For the text-containing cell, return its midpoint in (x, y) coordinate format. 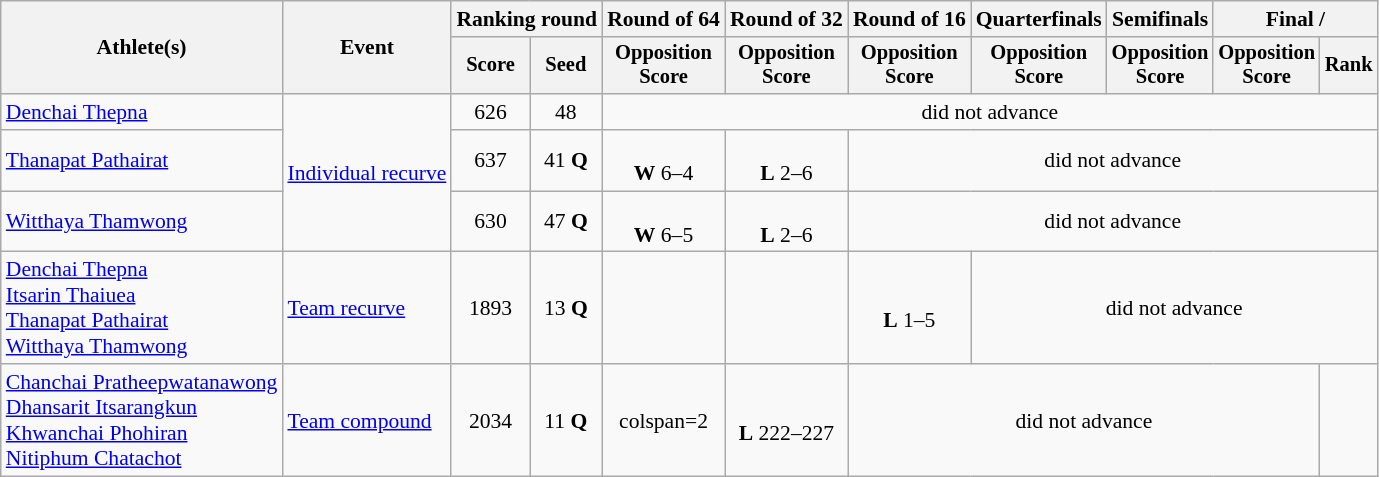
Quarterfinals (1039, 19)
Team recurve (366, 308)
Denchai Thepna Itsarin Thaiuea Thanapat Pathairat Witthaya Thamwong (142, 308)
Ranking round (526, 19)
W 6–4 (664, 160)
637 (490, 160)
Round of 32 (786, 19)
2034 (490, 420)
Semifinals (1160, 19)
Witthaya Thamwong (142, 222)
48 (566, 112)
Athlete(s) (142, 48)
630 (490, 222)
Event (366, 48)
W 6–5 (664, 222)
Round of 64 (664, 19)
41 Q (566, 160)
L 1–5 (910, 308)
Team compound (366, 420)
L 222–227 (786, 420)
Score (490, 66)
Rank (1349, 66)
11 Q (566, 420)
1893 (490, 308)
626 (490, 112)
Seed (566, 66)
47 Q (566, 222)
Denchai Thepna (142, 112)
colspan=2 (664, 420)
Final / (1295, 19)
Thanapat Pathairat (142, 160)
13 Q (566, 308)
Round of 16 (910, 19)
Individual recurve (366, 173)
Chanchai Pratheepwatanawong Dhansarit Itsarangkun Khwanchai Phohiran Nitiphum Chatachot (142, 420)
